Return [X, Y] of the center of cell containing provided text 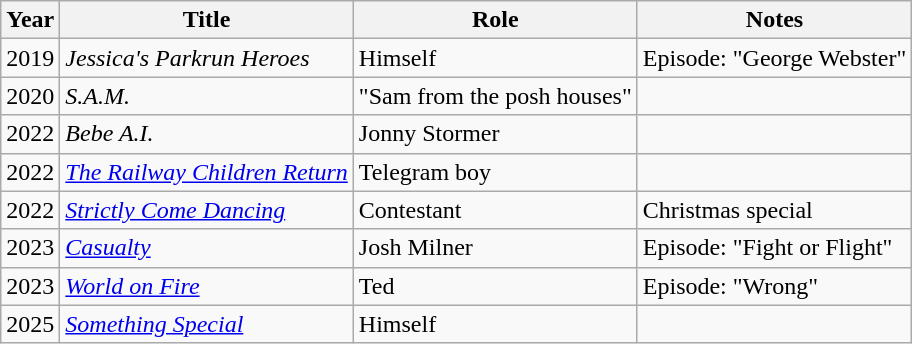
Year [30, 20]
Notes [774, 20]
Something Special [206, 324]
The Railway Children Return [206, 172]
Ted [495, 286]
"Sam from the posh houses" [495, 96]
2025 [30, 324]
2019 [30, 58]
S.A.M. [206, 96]
Role [495, 20]
World on Fire [206, 286]
Christmas special [774, 210]
Episode: "George Webster" [774, 58]
Strictly Come Dancing [206, 210]
Jessica's Parkrun Heroes [206, 58]
Episode: "Fight or Flight" [774, 248]
Jonny Stormer [495, 134]
Bebe A.I. [206, 134]
Episode: "Wrong" [774, 286]
Contestant [495, 210]
Telegram boy [495, 172]
2020 [30, 96]
Josh Milner [495, 248]
Title [206, 20]
Casualty [206, 248]
